Return the (x, y) coordinate for the center point of the cell that contains the specified text.  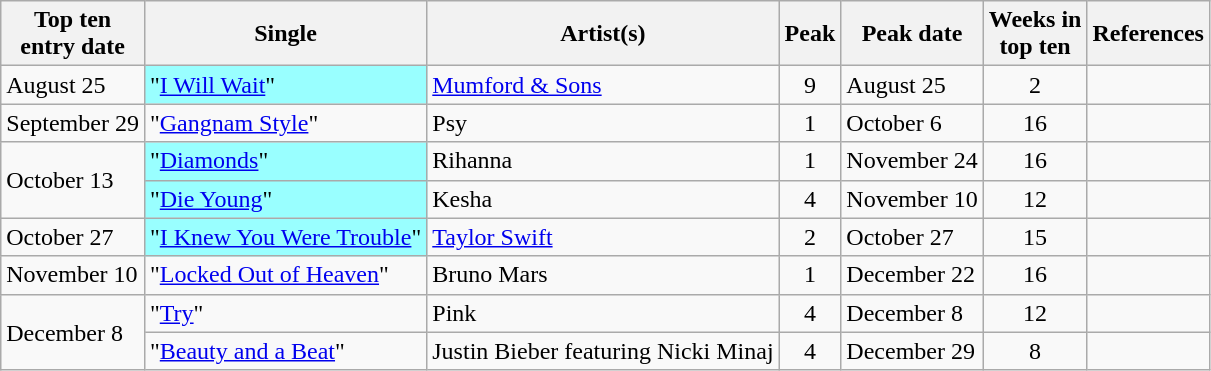
"Diamonds" (285, 161)
"I Knew You Were Trouble" (285, 237)
November 24 (912, 161)
Weeks intop ten (1035, 34)
October 6 (912, 123)
15 (1035, 237)
December 22 (912, 275)
"Locked Out of Heaven" (285, 275)
Taylor Swift (603, 237)
"I Will Wait" (285, 85)
8 (1035, 351)
Mumford & Sons (603, 85)
Kesha (603, 199)
Psy (603, 123)
"Die Young" (285, 199)
Justin Bieber featuring Nicki Minaj (603, 351)
Peak date (912, 34)
Top tenentry date (73, 34)
Artist(s) (603, 34)
"Beauty and a Beat" (285, 351)
"Try" (285, 313)
Peak (810, 34)
9 (810, 85)
Bruno Mars (603, 275)
"Gangnam Style" (285, 123)
October 13 (73, 180)
December 29 (912, 351)
Single (285, 34)
September 29 (73, 123)
Rihanna (603, 161)
Pink (603, 313)
References (1148, 34)
